Determine the (x, y) coordinate at the center of the cell enclosing the given text.  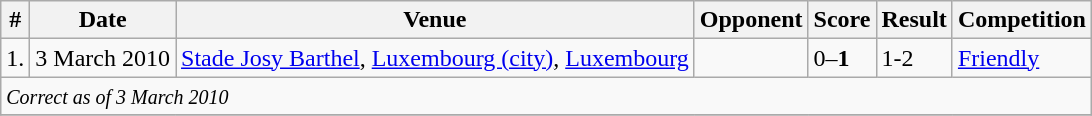
Opponent (751, 20)
1-2 (914, 58)
Result (914, 20)
1. (16, 58)
Competition (1022, 20)
# (16, 20)
Stade Josy Barthel, Luxembourg (city), Luxembourg (436, 58)
Date (103, 20)
Friendly (1022, 58)
3 March 2010 (103, 58)
Venue (436, 20)
Correct as of 3 March 2010 (546, 96)
0–1 (842, 58)
Score (842, 20)
